Scan for the cell matching the given text and deliver its [X, Y] coordinate at center. 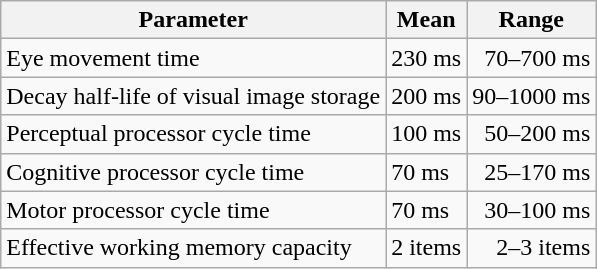
Range [532, 20]
2 items [426, 248]
30–100 ms [532, 210]
230 ms [426, 58]
90–1000 ms [532, 96]
Mean [426, 20]
Parameter [194, 20]
2–3 items [532, 248]
100 ms [426, 134]
Eye movement time [194, 58]
Perceptual processor cycle time [194, 134]
70–700 ms [532, 58]
200 ms [426, 96]
Motor processor cycle time [194, 210]
Effective working memory capacity [194, 248]
Cognitive processor cycle time [194, 172]
Decay half-life of visual image storage [194, 96]
25–170 ms [532, 172]
50–200 ms [532, 134]
